Determine the (X, Y) coordinate at the center of the cell enclosing the given text.  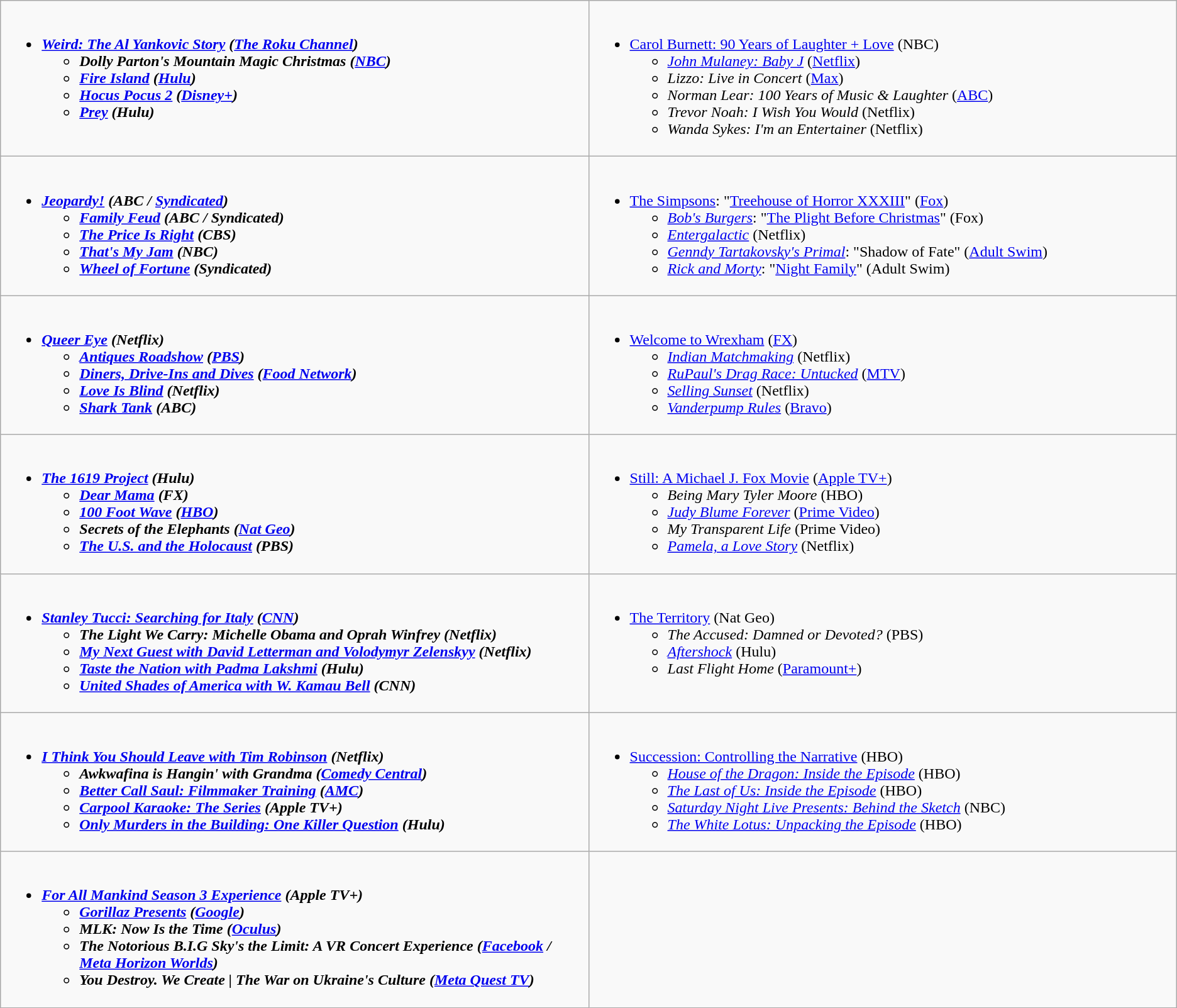
The Territory (Nat Geo)The Accused: Damned or Devoted? (PBS)Aftershock (Hulu)Last Flight Home (Paramount+) (883, 643)
The 1619 Project (Hulu)Dear Mama (FX)100 Foot Wave (HBO)Secrets of the Elephants (Nat Geo)The U.S. and the Holocaust (PBS) (294, 504)
Queer Eye (Netflix)Antiques Roadshow (PBS)Diners, Drive-Ins and Dives (Food Network)Love Is Blind (Netflix)Shark Tank (ABC) (294, 365)
Jeopardy! (ABC / Syndicated)Family Feud (ABC / Syndicated)The Price Is Right (CBS)That's My Jam (NBC)Wheel of Fortune (Syndicated) (294, 226)
Weird: The Al Yankovic Story (The Roku Channel)Dolly Parton's Mountain Magic Christmas (NBC)Fire Island (Hulu)Hocus Pocus 2 (Disney+)Prey (Hulu) (294, 79)
Welcome to Wrexham (FX)Indian Matchmaking (Netflix)RuPaul's Drag Race: Untucked (MTV)Selling Sunset (Netflix)Vanderpump Rules (Bravo) (883, 365)
